Determine the (x, y) coordinate at the center of the cell enclosing the given text.  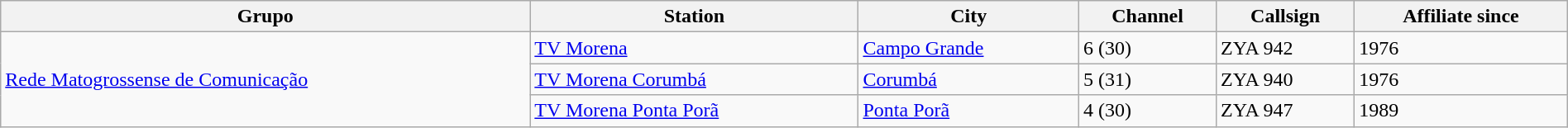
Grupo (265, 17)
1989 (1461, 111)
Corumbá (969, 79)
ZYA 942 (1285, 48)
4 (30) (1148, 111)
TV Morena Corumbá (695, 79)
City (969, 17)
Campo Grande (969, 48)
Rede Matogrossense de Comunicação (265, 79)
Channel (1148, 17)
5 (31) (1148, 79)
ZYA 940 (1285, 79)
TV Morena (695, 48)
TV Morena Ponta Porã (695, 111)
Callsign (1285, 17)
ZYA 947 (1285, 111)
6 (30) (1148, 48)
Station (695, 17)
Ponta Porã (969, 111)
Affiliate since (1461, 17)
